Detect which cell encompasses the target text, then output its (X, Y) center coordinate. 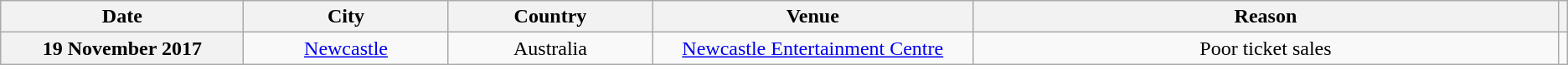
Poor ticket sales (1266, 48)
Reason (1266, 17)
Australia (550, 48)
Venue (812, 17)
19 November 2017 (122, 48)
Newcastle Entertainment Centre (812, 48)
Date (122, 17)
Country (550, 17)
Newcastle (346, 48)
City (346, 17)
